Detect which cell encompasses the target text, then output its [X, Y] center coordinate. 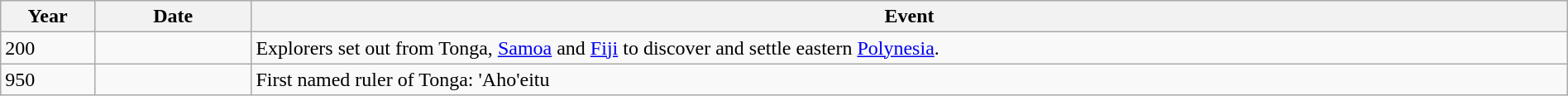
950 [48, 79]
First named ruler of Tonga: 'Aho'eitu [910, 79]
Explorers set out from Tonga, Samoa and Fiji to discover and settle eastern Polynesia. [910, 48]
Event [910, 17]
Date [172, 17]
Year [48, 17]
200 [48, 48]
